Return the [x, y] coordinate for the center point of the cell that contains the specified text.  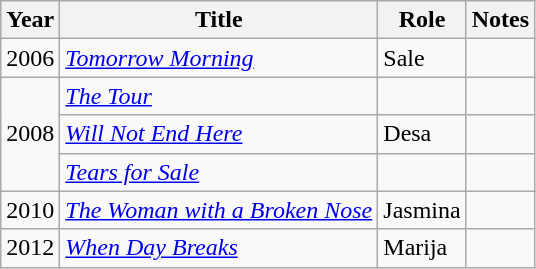
Marija [422, 248]
2006 [30, 58]
When Day Breaks [219, 248]
Tomorrow Morning [219, 58]
The Tour [219, 96]
The Woman with a Broken Nose [219, 210]
Title [219, 20]
Sale [422, 58]
2012 [30, 248]
Year [30, 20]
2008 [30, 134]
Desa [422, 134]
Will Not End Here [219, 134]
Notes [500, 20]
Tears for Sale [219, 172]
Role [422, 20]
Jasmina [422, 210]
2010 [30, 210]
